From the cell containing the given text, extract its center point as [X, Y] coordinate. 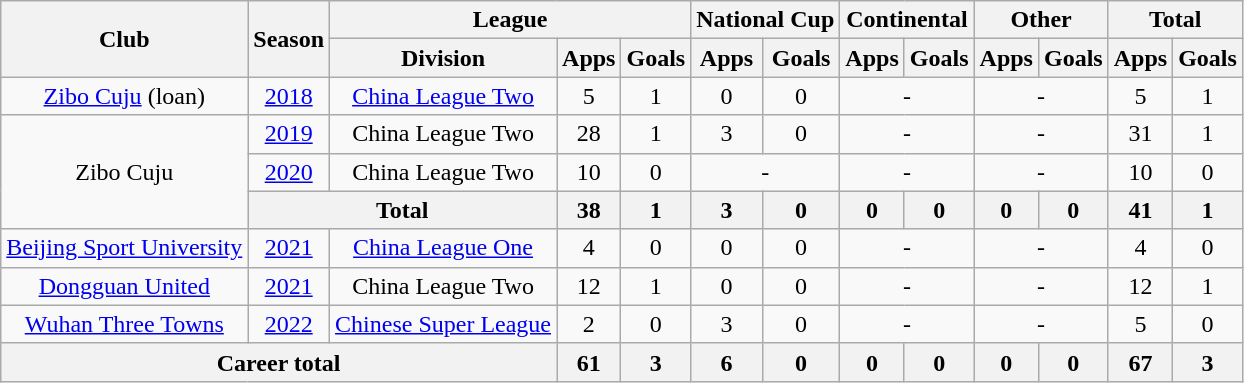
2018 [289, 96]
31 [1140, 134]
National Cup [766, 20]
Career total [279, 362]
Season [289, 39]
41 [1140, 210]
61 [589, 362]
28 [589, 134]
Zibo Cuju (loan) [124, 96]
2 [589, 324]
China League One [444, 248]
League [510, 20]
Beijing Sport University [124, 248]
67 [1140, 362]
6 [727, 362]
Wuhan Three Towns [124, 324]
2022 [289, 324]
2019 [289, 134]
38 [589, 210]
Continental [907, 20]
Club [124, 39]
Dongguan United [124, 286]
Zibo Cuju [124, 172]
Chinese Super League [444, 324]
2020 [289, 172]
Other [1041, 20]
Division [444, 58]
